Locate the cell with the specified text and output its [X, Y] center coordinate. 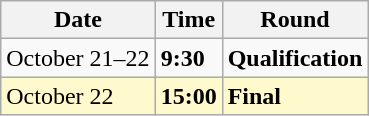
Time [188, 20]
Final [295, 96]
October 22 [78, 96]
Qualification [295, 58]
Round [295, 20]
15:00 [188, 96]
Date [78, 20]
9:30 [188, 58]
October 21–22 [78, 58]
